From the cell containing the given text, extract its center point as [x, y] coordinate. 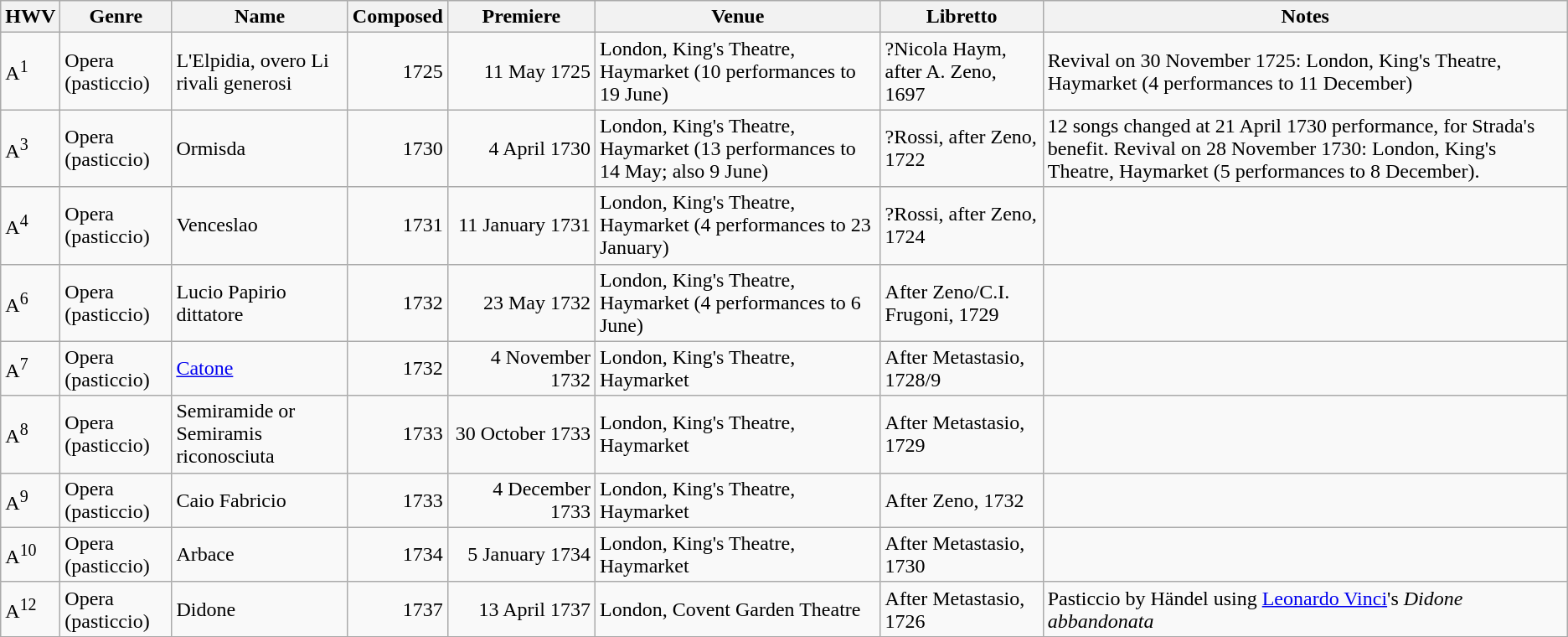
Ormisda [260, 148]
?Rossi, after Zeno, 1722 [962, 148]
After Metastasio, 1730 [962, 555]
A1 [30, 71]
A4 [30, 225]
11 May 1725 [521, 71]
Pasticcio by Händel using Leonardo Vinci's Didone abbandonata [1305, 609]
Venue [737, 17]
Venceslao [260, 225]
A7 [30, 369]
After Metastasio, 1728/9 [962, 369]
Didone [260, 609]
Lucio Papirio dittatore [260, 303]
After Metastasio, 1729 [962, 434]
London, Covent Garden Theatre [737, 609]
1725 [397, 71]
London, King's Theatre, Haymarket (4 performances to 23 January) [737, 225]
HWV [30, 17]
A10 [30, 555]
Libretto [962, 17]
?Rossi, after Zeno, 1724 [962, 225]
London, King's Theatre, Haymarket (13 performances to 14 May; also 9 June) [737, 148]
London, King's Theatre, Haymarket (4 performances to 6 June) [737, 303]
Genre [116, 17]
A12 [30, 609]
Name [260, 17]
Catone [260, 369]
London, King's Theatre, Haymarket (10 performances to 19 June) [737, 71]
After Zeno/C.I. Frugoni, 1729 [962, 303]
4 April 1730 [521, 148]
After Metastasio, 1726 [962, 609]
After Zeno, 1732 [962, 500]
Semiramide or Semiramis riconosciuta [260, 434]
5 January 1734 [521, 555]
23 May 1732 [521, 303]
4 December 1733 [521, 500]
1731 [397, 225]
Composed [397, 17]
13 April 1737 [521, 609]
Caio Fabricio [260, 500]
Premiere [521, 17]
A6 [30, 303]
1734 [397, 555]
A9 [30, 500]
L'Elpidia, overo Li rivali generosi [260, 71]
Revival on 30 November 1725: London, King's Theatre, Haymarket (4 performances to 11 December) [1305, 71]
4 November 1732 [521, 369]
Arbace [260, 555]
Notes [1305, 17]
11 January 1731 [521, 225]
?Nicola Haym, after A. Zeno, 1697 [962, 71]
A3 [30, 148]
1730 [397, 148]
A8 [30, 434]
1737 [397, 609]
30 October 1733 [521, 434]
